Search for the cell housing the specified text and yield its [x, y] center coordinate. 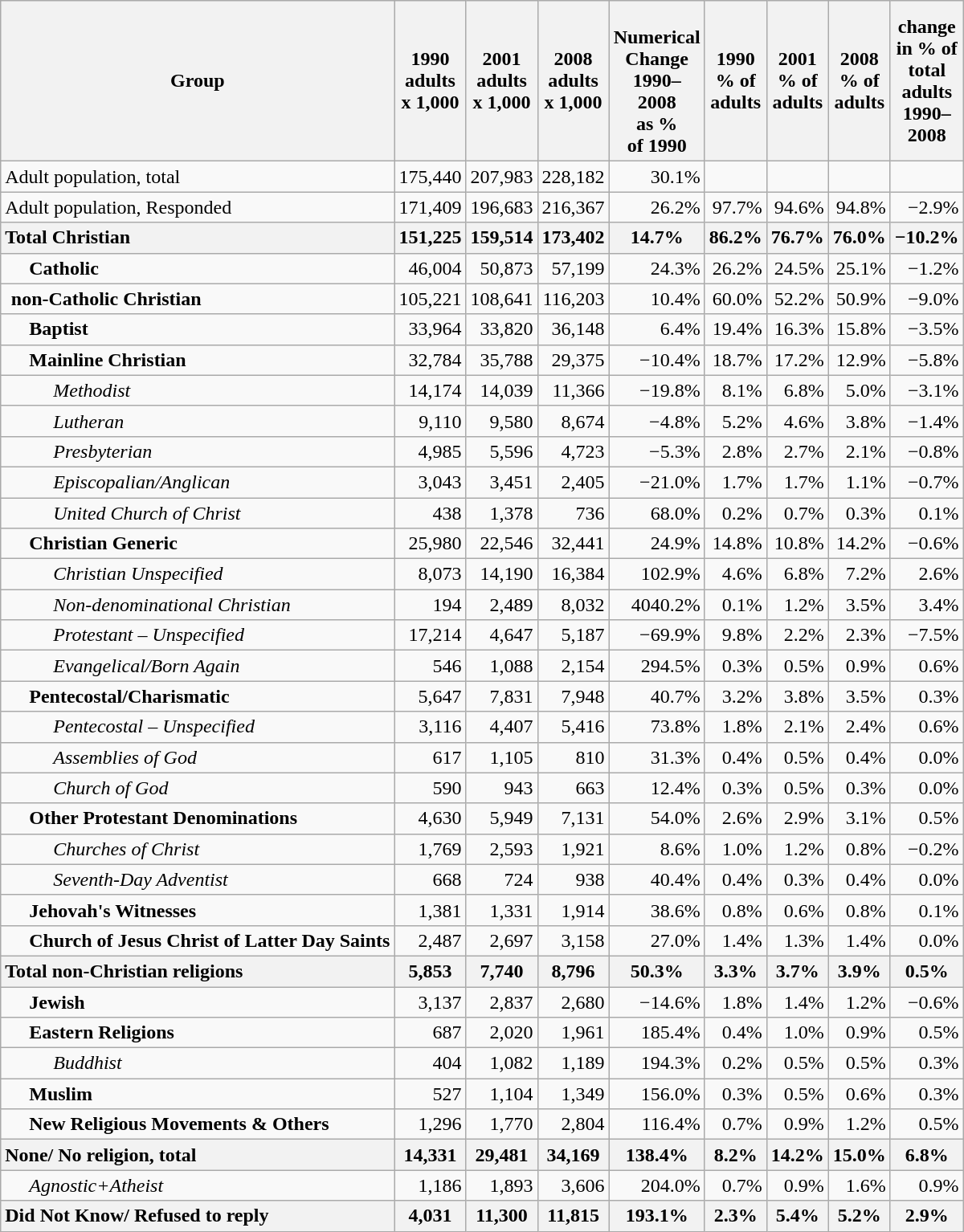
United Church of Christ [198, 513]
116.4% [657, 1124]
3.2% [736, 696]
17.2% [797, 360]
Churches of Christ [198, 849]
−14.6% [657, 1002]
724 [501, 879]
17,214 [431, 635]
171,409 [431, 207]
19.4% [736, 329]
1.1% [860, 482]
Buddhist [198, 1063]
3.4% [927, 605]
18.7% [736, 360]
Group [198, 81]
4,647 [501, 635]
76.7% [797, 238]
−69.9% [657, 635]
Evangelical/Born Again [198, 666]
24.3% [657, 268]
Did Not Know/ Refused to reply [198, 1216]
938 [574, 879]
Christian Generic [198, 544]
1,082 [501, 1063]
16.3% [797, 329]
New Religious Movements & Others [198, 1124]
94.8% [860, 207]
438 [431, 513]
34,169 [574, 1155]
16,384 [574, 574]
25.1% [860, 268]
−19.8% [657, 390]
8.1% [736, 390]
185.4% [657, 1033]
Total non-Christian religions [198, 971]
97.7% [736, 207]
810 [574, 757]
Adult population, Responded [198, 207]
4,031 [431, 1216]
94.6% [797, 207]
2.8% [736, 451]
9,580 [501, 421]
173,402 [574, 238]
7,831 [501, 696]
736 [574, 513]
33,964 [431, 329]
1,921 [574, 849]
1,893 [501, 1185]
193.1% [657, 1216]
Pentecostal/Charismatic [198, 696]
−3.5% [927, 329]
2,489 [501, 605]
24.5% [797, 268]
1.6% [860, 1185]
617 [431, 757]
12.4% [657, 788]
Methodist [198, 390]
2008% ofadults [860, 81]
138.4% [657, 1155]
3,043 [431, 482]
changein % oftotaladults1990–2008 [927, 81]
2,593 [501, 849]
Church of God [198, 788]
38.6% [657, 910]
5,949 [501, 818]
1,961 [574, 1033]
9.8% [736, 635]
108,641 [501, 299]
2001adultsx 1,000 [501, 81]
663 [574, 788]
159,514 [501, 238]
Other Protestant Denominations [198, 818]
31.3% [657, 757]
7.2% [860, 574]
4,630 [431, 818]
5,596 [501, 451]
7,948 [574, 696]
Muslim [198, 1094]
73.8% [657, 727]
8,796 [574, 971]
105,221 [431, 299]
−7.5% [927, 635]
40.7% [657, 696]
1,189 [574, 1063]
156.0% [657, 1094]
2.2% [797, 635]
29,375 [574, 360]
50.3% [657, 971]
1,331 [501, 910]
32,441 [574, 544]
36,148 [574, 329]
11,815 [574, 1216]
Jewish [198, 1002]
2,837 [501, 1002]
−0.8% [927, 451]
32,784 [431, 360]
151,225 [431, 238]
9,110 [431, 421]
−9.0% [927, 299]
3,116 [431, 727]
2,697 [501, 940]
−10.4% [657, 360]
1990adultsx 1,000 [431, 81]
687 [431, 1033]
35,788 [501, 360]
3.3% [736, 971]
194.3% [657, 1063]
14.7% [657, 238]
1,914 [574, 910]
2008adultsx 1,000 [574, 81]
5,187 [574, 635]
1,088 [501, 666]
14,190 [501, 574]
2001% of adults [797, 81]
4,723 [574, 451]
10.8% [797, 544]
1,378 [501, 513]
2,487 [431, 940]
196,683 [501, 207]
3,606 [574, 1185]
527 [431, 1094]
Mainline Christian [198, 360]
Non-denominational Christian [198, 605]
2,804 [574, 1124]
8,032 [574, 605]
52.2% [797, 299]
Catholic [198, 268]
Baptist [198, 329]
−1.2% [927, 268]
404 [431, 1063]
3.1% [860, 818]
15.0% [860, 1155]
Seventh-Day Adventist [198, 879]
1,186 [431, 1185]
−5.3% [657, 451]
Assemblies of God [198, 757]
−2.9% [927, 207]
7,131 [574, 818]
175,440 [431, 177]
3,158 [574, 940]
29,481 [501, 1155]
40.4% [657, 879]
10.4% [657, 299]
102.9% [657, 574]
−10.2% [927, 238]
12.9% [860, 360]
50,873 [501, 268]
8.2% [736, 1155]
−4.8% [657, 421]
6.4% [657, 329]
14,174 [431, 390]
943 [501, 788]
1,104 [501, 1094]
24.9% [657, 544]
3,451 [501, 482]
46,004 [431, 268]
Adult population, total [198, 177]
1,769 [431, 849]
294.5% [657, 666]
60.0% [736, 299]
30.1% [657, 177]
Lutheran [198, 421]
1,770 [501, 1124]
1990% ofadults [736, 81]
5.0% [860, 390]
4040.2% [657, 605]
228,182 [574, 177]
Agnostic+Atheist [198, 1185]
3.7% [797, 971]
11,366 [574, 390]
15.8% [860, 329]
1.3% [797, 940]
216,367 [574, 207]
Episcopalian/Anglican [198, 482]
22,546 [501, 544]
−21.0% [657, 482]
8.6% [657, 849]
14,039 [501, 390]
Protestant – Unspecified [198, 635]
8,073 [431, 574]
5,647 [431, 696]
5,416 [574, 727]
1,349 [574, 1094]
11,300 [501, 1216]
non-Catholic Christian [198, 299]
25,980 [431, 544]
Jehovah's Witnesses [198, 910]
2.4% [860, 727]
14.8% [736, 544]
590 [431, 788]
33,820 [501, 329]
Eastern Religions [198, 1033]
7,740 [501, 971]
207,983 [501, 177]
Total Christian [198, 238]
4,407 [501, 727]
668 [431, 879]
204.0% [657, 1185]
Christian Unspecified [198, 574]
−0.7% [927, 482]
68.0% [657, 513]
2,154 [574, 666]
Presbyterian [198, 451]
8,674 [574, 421]
−5.8% [927, 360]
2,405 [574, 482]
−1.4% [927, 421]
−0.2% [927, 849]
NumericalChange1990–2008as %of 1990 [657, 81]
14,331 [431, 1155]
57,199 [574, 268]
None/ No religion, total [198, 1155]
54.0% [657, 818]
5,853 [431, 971]
1,381 [431, 910]
1,105 [501, 757]
50.9% [860, 299]
Church of Jesus Christ of Latter Day Saints [198, 940]
2.7% [797, 451]
5.4% [797, 1216]
2,680 [574, 1002]
546 [431, 666]
76.0% [860, 238]
3,137 [431, 1002]
2,020 [501, 1033]
116,203 [574, 299]
1,296 [431, 1124]
Pentecostal – Unspecified [198, 727]
86.2% [736, 238]
3.9% [860, 971]
4,985 [431, 451]
−3.1% [927, 390]
194 [431, 605]
27.0% [657, 940]
